From the cell containing the given text, extract its center point as (x, y) coordinate. 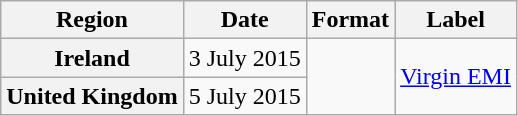
Format (350, 20)
3 July 2015 (244, 58)
5 July 2015 (244, 96)
Region (92, 20)
Virgin EMI (456, 77)
Date (244, 20)
United Kingdom (92, 96)
Label (456, 20)
Ireland (92, 58)
